Output the [X, Y] coordinate of the center of the cell containing the given text.  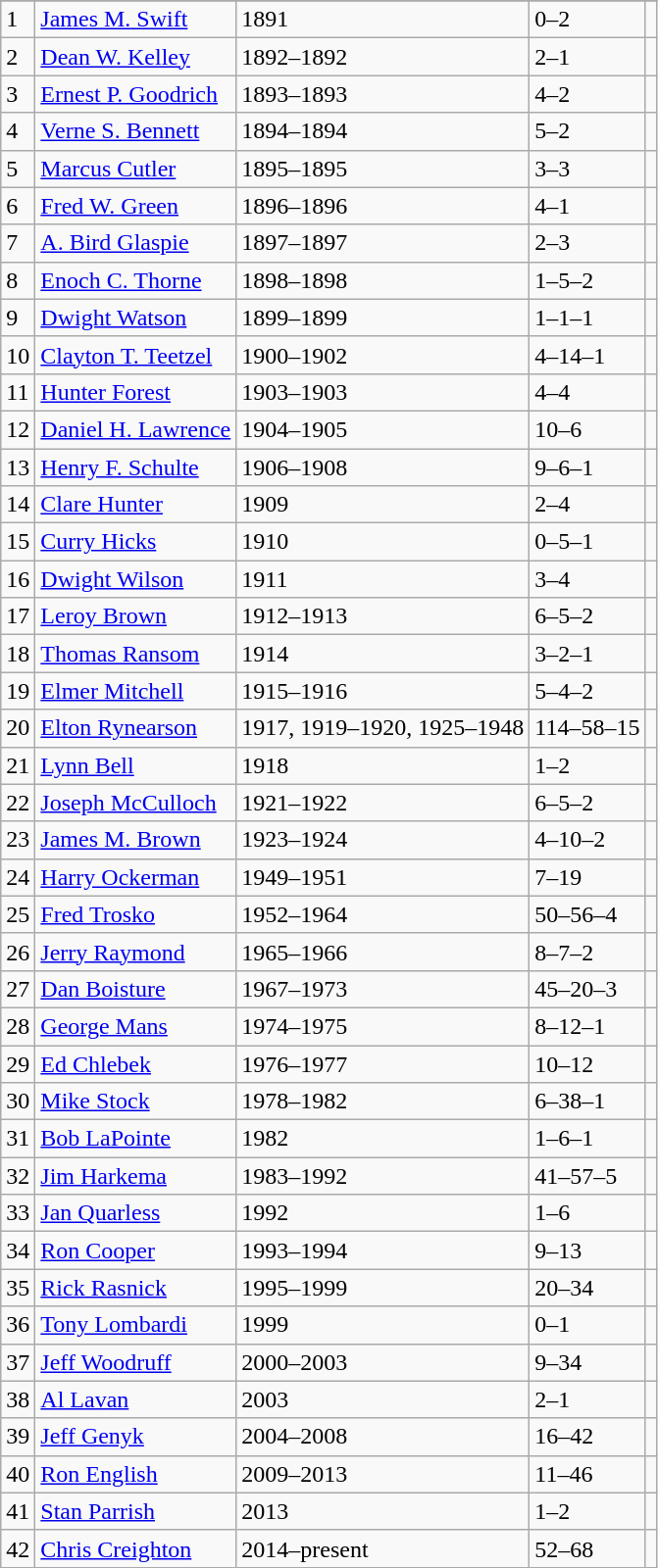
2014–present [382, 1548]
Leroy Brown [135, 616]
2003 [382, 1399]
Dean W. Kelley [135, 57]
4–14–1 [587, 355]
Lynn Bell [135, 765]
Elmer Mitchell [135, 691]
Rick Rasnick [135, 1288]
1914 [382, 654]
1894–1894 [382, 131]
38 [18, 1399]
Stan Parrish [135, 1511]
114–58–15 [587, 728]
1910 [382, 542]
1903–1903 [382, 392]
3–2–1 [587, 654]
35 [18, 1288]
1895–1895 [382, 169]
16 [18, 579]
32 [18, 1176]
37 [18, 1362]
9 [18, 318]
Harry Ockerman [135, 877]
25 [18, 914]
Dan Boisture [135, 989]
33 [18, 1213]
11 [18, 392]
31 [18, 1139]
1–1–1 [587, 318]
Thomas Ransom [135, 654]
Chris Creighton [135, 1548]
Joseph McCulloch [135, 803]
1974–1975 [382, 1026]
27 [18, 989]
1909 [382, 505]
5–4–2 [587, 691]
Ernest P. Goodrich [135, 94]
5 [18, 169]
Mike Stock [135, 1102]
1892–1892 [382, 57]
1906–1908 [382, 467]
Curry Hicks [135, 542]
30 [18, 1102]
Tony Lombardi [135, 1325]
1912–1913 [382, 616]
10 [18, 355]
Ron English [135, 1474]
1917, 1919–1920, 1925–1948 [382, 728]
17 [18, 616]
10–6 [587, 429]
0–2 [587, 20]
4–10–2 [587, 840]
1 [18, 20]
0–1 [587, 1325]
8–12–1 [587, 1026]
James M. Swift [135, 20]
1921–1922 [382, 803]
1983–1992 [382, 1176]
1898–1898 [382, 280]
11–46 [587, 1474]
3–4 [587, 579]
2004–2008 [382, 1437]
6 [18, 206]
4–4 [587, 392]
Daniel H. Lawrence [135, 429]
36 [18, 1325]
22 [18, 803]
1952–1964 [382, 914]
19 [18, 691]
6–38–1 [587, 1102]
23 [18, 840]
Fred W. Green [135, 206]
Enoch C. Thorne [135, 280]
7 [18, 243]
1–5–2 [587, 280]
26 [18, 952]
George Mans [135, 1026]
9–34 [587, 1362]
41–57–5 [587, 1176]
41 [18, 1511]
1978–1982 [382, 1102]
Fred Trosko [135, 914]
2009–2013 [382, 1474]
1949–1951 [382, 877]
Bob LaPointe [135, 1139]
16–42 [587, 1437]
21 [18, 765]
Ed Chlebek [135, 1063]
45–20–3 [587, 989]
Verne S. Bennett [135, 131]
Clare Hunter [135, 505]
4 [18, 131]
12 [18, 429]
1999 [382, 1325]
29 [18, 1063]
39 [18, 1437]
42 [18, 1548]
Jan Quarless [135, 1213]
Marcus Cutler [135, 169]
8 [18, 280]
1992 [382, 1213]
Jeff Genyk [135, 1437]
8–7–2 [587, 952]
Ron Cooper [135, 1250]
James M. Brown [135, 840]
Elton Rynearson [135, 728]
52–68 [587, 1548]
1904–1905 [382, 429]
0–5–1 [587, 542]
50–56–4 [587, 914]
7–19 [587, 877]
2–4 [587, 505]
15 [18, 542]
1–6 [587, 1213]
5–2 [587, 131]
1993–1994 [382, 1250]
3 [18, 94]
1896–1896 [382, 206]
Jeff Woodruff [135, 1362]
28 [18, 1026]
1891 [382, 20]
Al Lavan [135, 1399]
1965–1966 [382, 952]
2013 [382, 1511]
14 [18, 505]
24 [18, 877]
4–2 [587, 94]
1923–1924 [382, 840]
20–34 [587, 1288]
Jim Harkema [135, 1176]
1899–1899 [382, 318]
1915–1916 [382, 691]
18 [18, 654]
Dwight Watson [135, 318]
10–12 [587, 1063]
1982 [382, 1139]
Dwight Wilson [135, 579]
1897–1897 [382, 243]
34 [18, 1250]
1900–1902 [382, 355]
9–6–1 [587, 467]
20 [18, 728]
3–3 [587, 169]
1–6–1 [587, 1139]
4–1 [587, 206]
1893–1893 [382, 94]
A. Bird Glaspie [135, 243]
1976–1977 [382, 1063]
Hunter Forest [135, 392]
9–13 [587, 1250]
1967–1973 [382, 989]
1918 [382, 765]
Jerry Raymond [135, 952]
2–3 [587, 243]
1995–1999 [382, 1288]
2 [18, 57]
13 [18, 467]
2000–2003 [382, 1362]
Henry F. Schulte [135, 467]
Clayton T. Teetzel [135, 355]
40 [18, 1474]
1911 [382, 579]
